Pinpoint the cell where the given text exists, returning its (x, y) midpoint coordinate. 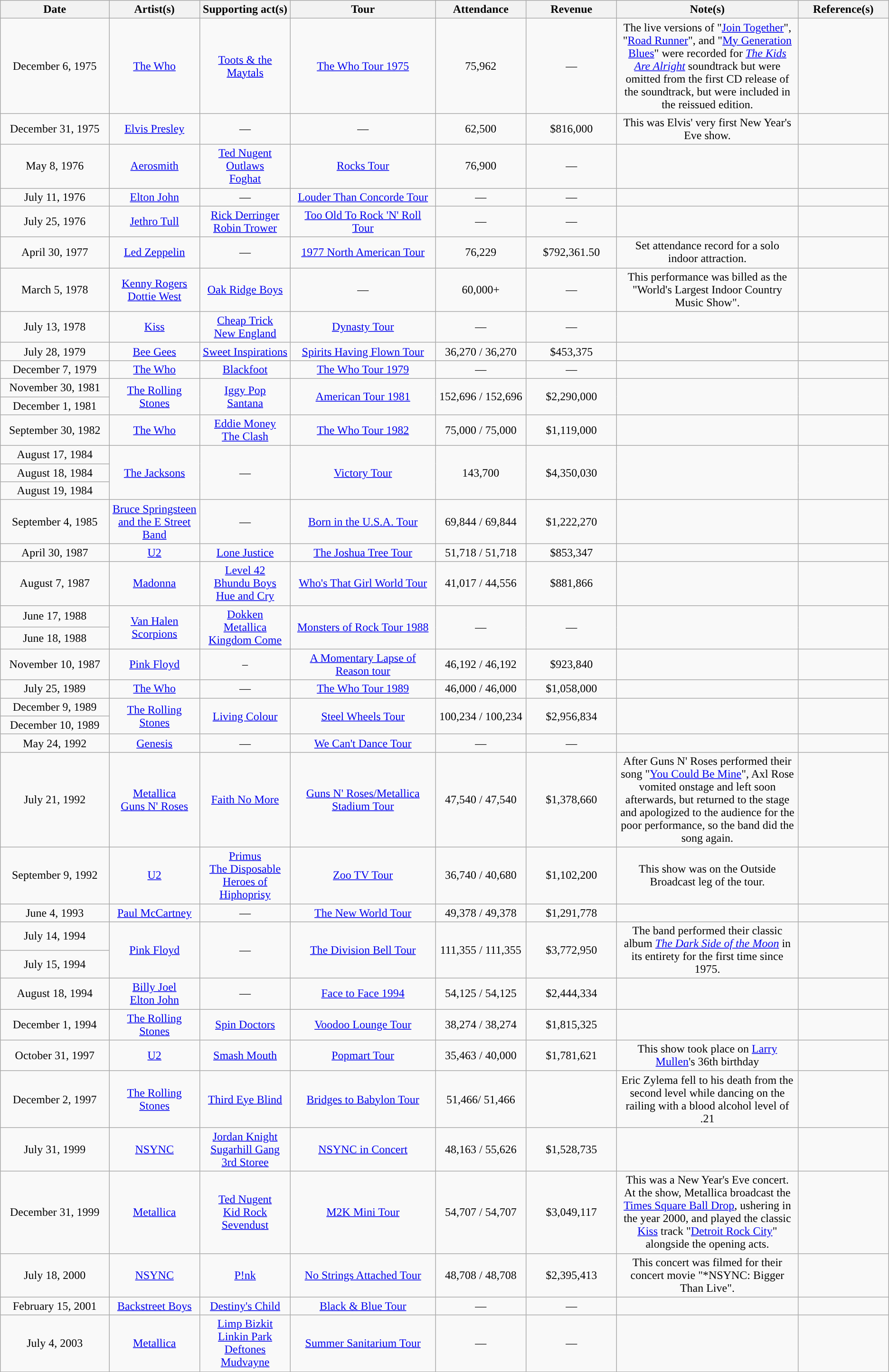
November 30, 1981 (55, 387)
$792,361.50 (572, 253)
Eddie MoneyThe Clash (245, 430)
Reference(s) (843, 9)
December 2, 1997 (55, 1099)
May 24, 1992 (55, 743)
Popmart Tour (363, 1056)
$1,102,200 (572, 875)
$1,528,735 (572, 1149)
March 5, 1978 (55, 290)
December 31, 1975 (55, 129)
August 18, 1984 (55, 473)
September 4, 1985 (55, 522)
August 17, 1984 (55, 455)
38,274 / 38,274 (481, 1024)
76,900 (481, 166)
1977 North American Tour (363, 253)
August 18, 1994 (55, 994)
The Who Tour 1979 (363, 369)
Guns N' Roses/Metallica Stadium Tour (363, 799)
46,192 / 46,192 (481, 665)
August 7, 1987 (55, 583)
December 9, 1989 (55, 707)
35,463 / 40,000 (481, 1056)
54,125 / 54,125 (481, 994)
Limp BizkitLinkin ParkDeftonesMudvayne (245, 1344)
$2,395,413 (572, 1275)
Jordan KnightSugarhill Gang3rd Storee (245, 1149)
Backstreet Boys (155, 1306)
Bridges to Babylon Tour (363, 1099)
76,229 (481, 253)
$923,840 (572, 665)
July 15, 1994 (55, 964)
$1,815,325 (572, 1024)
$1,058,000 (572, 689)
December 6, 1975 (55, 66)
Eric Zylema fell to his death from the second level while dancing on the railing with a blood alcohol level of .21 (708, 1099)
36,270 / 36,270 (481, 351)
July 28, 1979 (55, 351)
This show took place on Larry Mullen's 36th birthday (708, 1056)
July 25, 1976 (55, 221)
February 15, 2001 (55, 1306)
July 14, 1994 (55, 936)
Billy JoelElton John (155, 994)
The Division Bell Tour (363, 950)
Rocks Tour (363, 166)
$1,378,660 (572, 799)
$453,375 (572, 351)
Primus The Disposable Heroes of Hiphoprisy (245, 875)
DokkenMetallicaKingdom Come (245, 627)
July 18, 2000 (55, 1275)
June 17, 1988 (55, 616)
111,355 / 111,355 (481, 950)
December 31, 1999 (55, 1212)
American Tour 1981 (363, 396)
47,540 / 47,540 (481, 799)
Revenue (572, 9)
$2,444,334 (572, 994)
62,500 (481, 129)
Attendance (481, 9)
July 31, 1999 (55, 1149)
M2K Mini Tour (363, 1212)
Lone Justice (245, 553)
MetallicaGuns N' Roses (155, 799)
Face to Face 1994 (363, 994)
Spirits Having Flown Tour (363, 351)
48,708 / 48,708 (481, 1275)
Iggy PopSantana (245, 396)
75,962 (481, 66)
July 21, 1992 (55, 799)
This was Elvis' very first New Year's Eve show. (708, 129)
Spin Doctors (245, 1024)
The Jacksons (155, 473)
Jethro Tull (155, 221)
The Joshua Tree Tour (363, 553)
– (245, 665)
Date (55, 9)
A Momentary Lapse of Reason tour (363, 665)
The Who Tour 1975 (363, 66)
$3,049,117 (572, 1212)
Voodoo Lounge Tour (363, 1024)
49,378 / 49,378 (481, 913)
Summer Sanitarium Tour (363, 1344)
Genesis (155, 743)
Monsters of Rock Tour 1988 (363, 627)
Ted NugentKid RockSevendust (245, 1212)
The Who Tour 1982 (363, 430)
Zoo TV Tour (363, 875)
September 30, 1982 (55, 430)
Third Eye Blind (245, 1099)
Paul McCartney (155, 913)
We Can't Dance Tour (363, 743)
Bruce Springsteen and the E Street Band (155, 522)
August 19, 1984 (55, 491)
Elvis Presley (155, 129)
46,000 / 46,000 (481, 689)
$881,866 (572, 583)
$3,772,950 (572, 950)
$2,956,834 (572, 716)
December 7, 1979 (55, 369)
The New World Tour (363, 913)
The band performed their classic album The Dark Side of the Moon in its entirety for the first time since 1975. (708, 950)
Tour (363, 9)
Van HalenScorpions (155, 627)
Madonna (155, 583)
Led Zeppelin (155, 253)
Kiss (155, 327)
48,163 / 55,626 (481, 1149)
$1,119,000 (572, 430)
100,234 / 100,234 (481, 716)
Set attendance record for a solo indoor attraction. (708, 253)
June 4, 1993 (55, 913)
This show was on the Outside Broadcast leg of the tour. (708, 875)
41,017 / 44,556 (481, 583)
51,718 / 51,718 (481, 553)
Victory Tour (363, 473)
This concert was filmed for their concert movie "*NSYNC: Bigger Than Live". (708, 1275)
Who's That Girl World Tour (363, 583)
152,696 / 152,696 (481, 396)
$4,350,030 (572, 473)
Too Old To Rock 'N' Roll Tour (363, 221)
Bee Gees (155, 351)
$853,347 (572, 553)
P!nk (245, 1275)
75,000 / 75,000 (481, 430)
April 30, 1987 (55, 553)
36,740 / 40,680 (481, 875)
October 31, 1997 (55, 1056)
This performance was billed as the "World's Largest Indoor Country Music Show". (708, 290)
$816,000 (572, 129)
No Strings Attached Tour (363, 1275)
Blackfoot (245, 369)
Note(s) (708, 9)
$1,781,621 (572, 1056)
Steel Wheels Tour (363, 716)
Faith No More (245, 799)
60,000+ (481, 290)
143,700 (481, 473)
May 8, 1976 (55, 166)
Black & Blue Tour (363, 1306)
Destiny's Child (245, 1306)
Toots & the Maytals (245, 66)
Oak Ridge Boys (245, 290)
Cheap TrickNew England (245, 327)
$2,290,000 (572, 396)
Level 42Bhundu BoysHue and Cry (245, 583)
November 10, 1987 (55, 665)
June 18, 1988 (55, 638)
July 4, 2003 (55, 1344)
Aerosmith (155, 166)
Louder Than Concorde Tour (363, 197)
Artist(s) (155, 9)
Rick DerringerRobin Trower (245, 221)
54,707 / 54,707 (481, 1212)
Elton John (155, 197)
September 9, 1992 (55, 875)
July 25, 1989 (55, 689)
51,466/ 51,466 (481, 1099)
Supporting act(s) (245, 9)
$1,291,778 (572, 913)
July 11, 1976 (55, 197)
Smash Mouth (245, 1056)
NSYNC in Concert (363, 1149)
Sweet Inspirations (245, 351)
The Who Tour 1989 (363, 689)
July 13, 1978 (55, 327)
December 1, 1981 (55, 406)
$1,222,270 (572, 522)
December 10, 1989 (55, 725)
Ted NugentOutlawsFoghat (245, 166)
Kenny RogersDottie West (155, 290)
Dynasty Tour (363, 327)
April 30, 1977 (55, 253)
Born in the U.S.A. Tour (363, 522)
69,844 / 69,844 (481, 522)
December 1, 1994 (55, 1024)
Living Colour (245, 716)
